Find where the given text appears and provide that cell's center as [X, Y] coordinate. 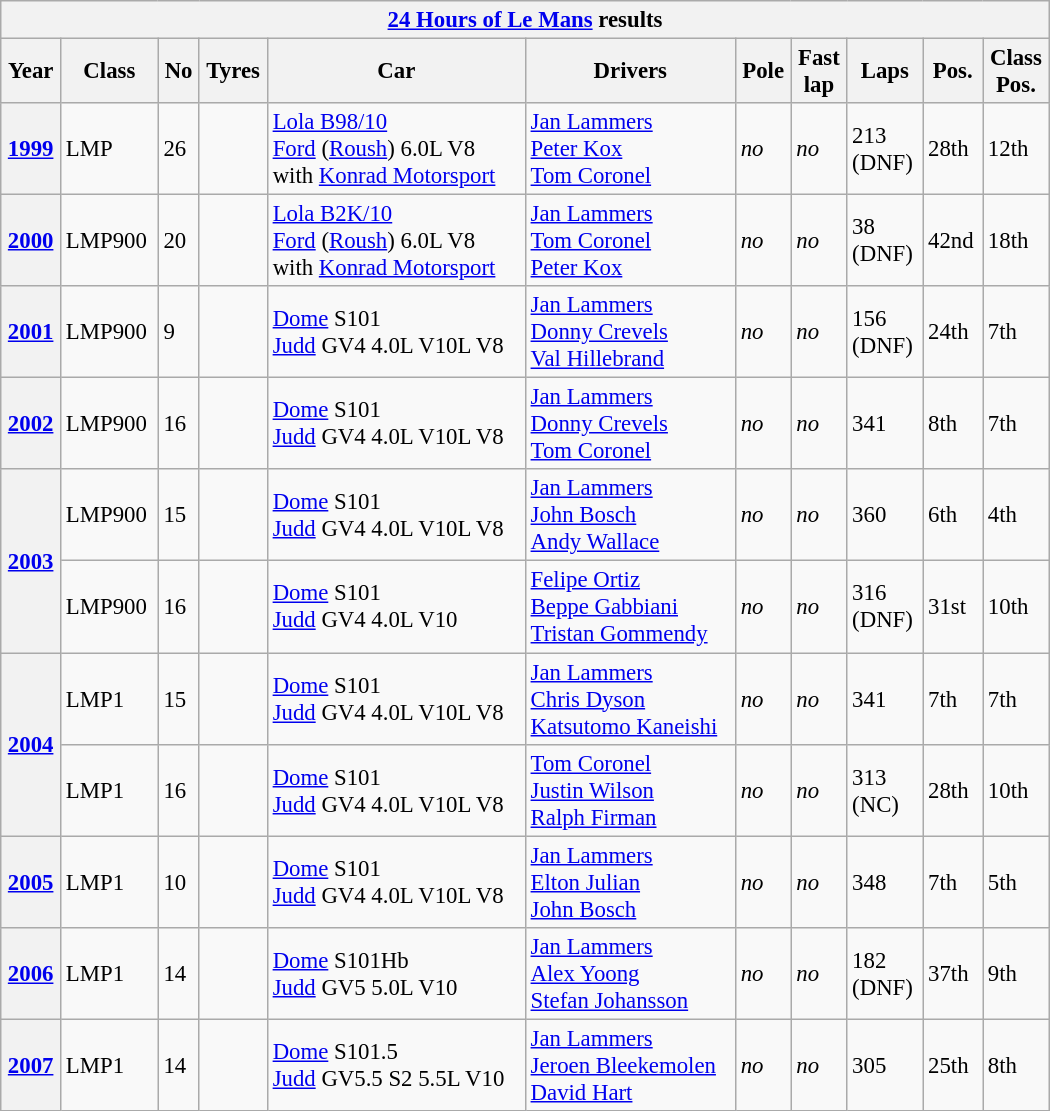
38 (DNF) [885, 241]
Class [110, 72]
6th [953, 516]
Car [396, 72]
2001 [31, 332]
305 [885, 1065]
26 [178, 149]
2004 [31, 744]
20 [178, 241]
316 (DNF) [885, 607]
2000 [31, 241]
37th [953, 973]
No [178, 72]
Jan Lammers Elton Julian John Bosch [630, 882]
31st [953, 607]
4th [1016, 516]
2007 [31, 1065]
LMP [110, 149]
Laps [885, 72]
Dome S101.5 Judd GV5.5 S2 5.5L V10 [396, 1065]
348 [885, 882]
24 Hours of Le Mans results [525, 20]
Year [31, 72]
182 (DNF) [885, 973]
213 (DNF) [885, 149]
5th [1016, 882]
Dome S101 Judd GV4 4.0L V10 [396, 607]
12th [1016, 149]
18th [1016, 241]
9 [178, 332]
313 (NC) [885, 790]
Jan Lammers Chris Dyson Katsutomo Kaneishi [630, 699]
Lola B2K/10 Ford (Roush) 6.0L V8 with Konrad Motorsport [396, 241]
Felipe Ortiz Beppe Gabbiani Tristan Gommendy [630, 607]
Lola B98/10 Ford (Roush) 6.0L V8 with Konrad Motorsport [396, 149]
42nd [953, 241]
Pole [763, 72]
Jan Lammers Alex Yoong Stefan Johansson [630, 973]
Tom Coronel Justin Wilson Ralph Firman [630, 790]
ClassPos. [1016, 72]
Dome S101Hb Judd GV5 5.0L V10 [396, 973]
24th [953, 332]
Jan Lammers Jeroen Bleekemolen David Hart [630, 1065]
1999 [31, 149]
25th [953, 1065]
Jan Lammers Donny Crevels Tom Coronel [630, 424]
10 [178, 882]
2005 [31, 882]
Pos. [953, 72]
360 [885, 516]
156 (DNF) [885, 332]
Fastlap [819, 72]
Tyres [233, 72]
Jan Lammers Tom Coronel Peter Kox [630, 241]
2003 [31, 562]
9th [1016, 973]
Jan Lammers Peter Kox Tom Coronel [630, 149]
Jan Lammers John Bosch Andy Wallace [630, 516]
Drivers [630, 72]
Jan Lammers Donny Crevels Val Hillebrand [630, 332]
2002 [31, 424]
2006 [31, 973]
